Identify which cell holds the provided text, then report its (X, Y) central coordinate. 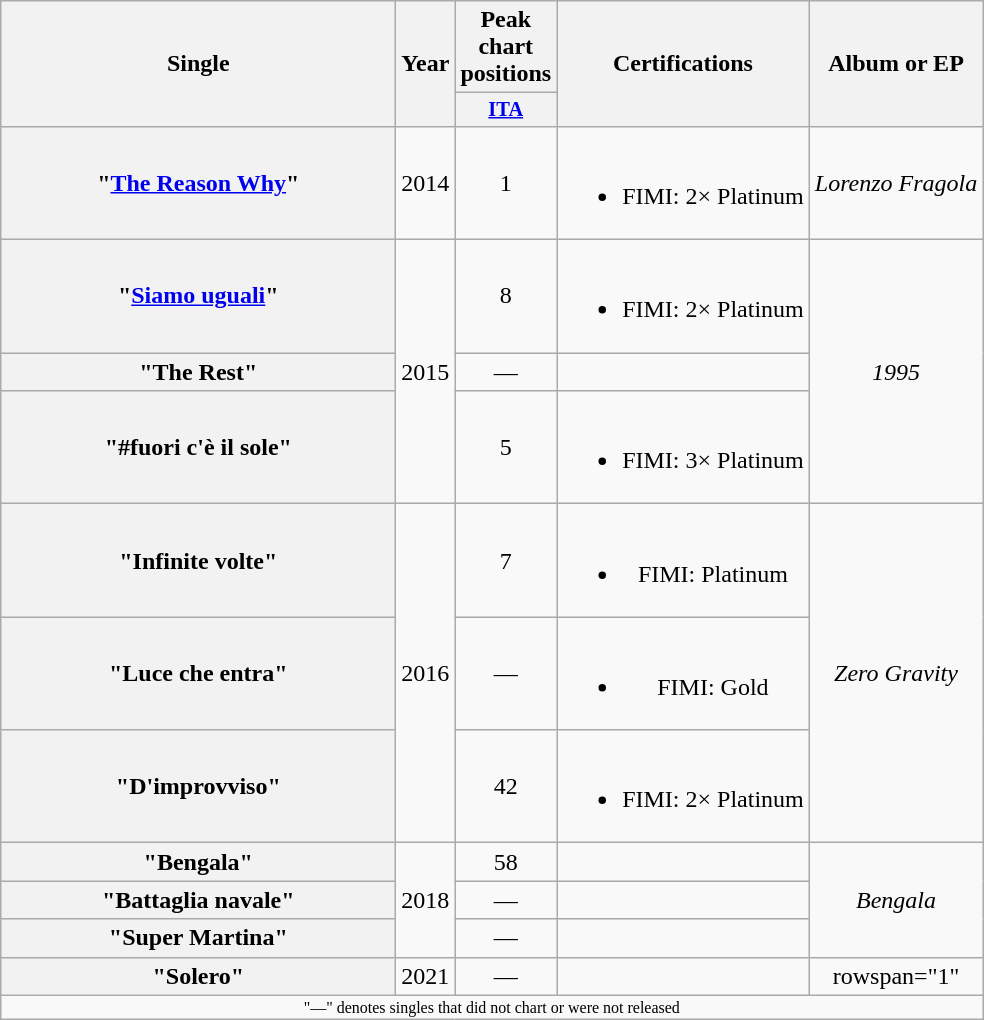
2016 (426, 674)
"Solero" (198, 976)
"Siamo uguali" (198, 296)
Single (198, 64)
1995 (896, 372)
Lorenzo Fragola (896, 182)
Certifications (684, 64)
Zero Gravity (896, 674)
58 (506, 862)
7 (506, 560)
8 (506, 296)
"The Reason Why" (198, 182)
42 (506, 786)
"Bengala" (198, 862)
"D'improvviso" (198, 786)
FIMI: Gold (684, 674)
"Super Martina" (198, 938)
"Luce che entra" (198, 674)
"#fuori c'è il sole" (198, 448)
Album or EP (896, 64)
"Battaglia navale" (198, 900)
FIMI: 3× Platinum (684, 448)
1 (506, 182)
5 (506, 448)
rowspan="1" (896, 976)
"Infinite volte" (198, 560)
FIMI: Platinum (684, 560)
ITA (506, 110)
Year (426, 64)
Bengala (896, 900)
2021 (426, 976)
2015 (426, 372)
2018 (426, 900)
2014 (426, 182)
"The Rest" (198, 372)
"—" denotes singles that did not chart or were not released (492, 1007)
Peak chart positions (506, 47)
